From the cell containing the given text, extract its center point as [x, y] coordinate. 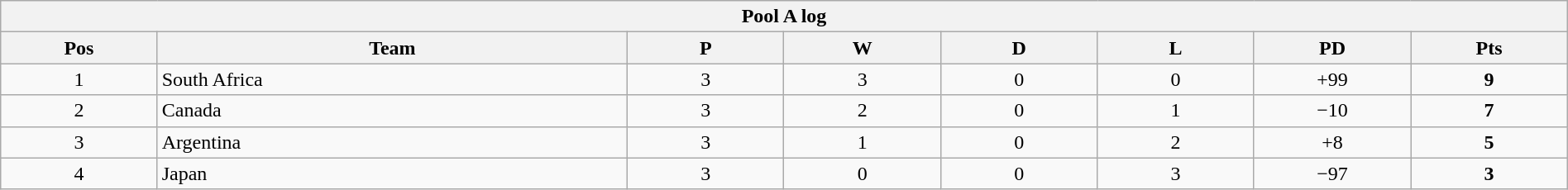
Team [392, 48]
−10 [1331, 111]
PD [1331, 48]
Canada [392, 111]
D [1019, 48]
Pts [1489, 48]
+99 [1331, 79]
L [1176, 48]
W [862, 48]
4 [79, 173]
P [706, 48]
−97 [1331, 173]
5 [1489, 142]
Japan [392, 173]
Argentina [392, 142]
South Africa [392, 79]
Pos [79, 48]
+8 [1331, 142]
7 [1489, 111]
9 [1489, 79]
Pool A log [784, 17]
